Pinpoint the cell where the given text exists, returning its [X, Y] midpoint coordinate. 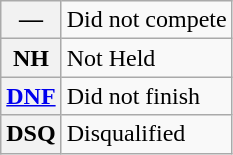
DSQ [31, 134]
Disqualified [146, 134]
NH [31, 58]
Not Held [146, 58]
DNF [31, 96]
— [31, 20]
Did not compete [146, 20]
Did not finish [146, 96]
